Search for the cell housing the specified text and yield its [x, y] center coordinate. 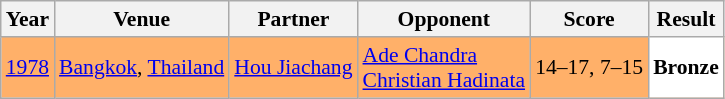
Hou Jiachang [293, 68]
Partner [293, 19]
Ade Chandra Christian Hadinata [444, 68]
1978 [28, 68]
Opponent [444, 19]
Result [686, 19]
Venue [142, 19]
Bangkok, Thailand [142, 68]
14–17, 7–15 [589, 68]
Year [28, 19]
Score [589, 19]
Bronze [686, 68]
